Determine the [X, Y] coordinate at the center of the cell enclosing the given text.  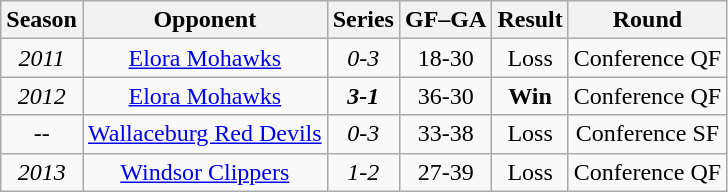
2012 [42, 96]
Series [363, 20]
GF–GA [445, 20]
1-2 [363, 172]
18-30 [445, 58]
Round [647, 20]
-- [42, 134]
2011 [42, 58]
27-39 [445, 172]
Win [530, 96]
Windsor Clippers [204, 172]
Wallaceburg Red Devils [204, 134]
Conference SF [647, 134]
Opponent [204, 20]
33-38 [445, 134]
3-1 [363, 96]
Season [42, 20]
36-30 [445, 96]
2013 [42, 172]
Result [530, 20]
